Find where the given text appears and provide that cell's center as (X, Y) coordinate. 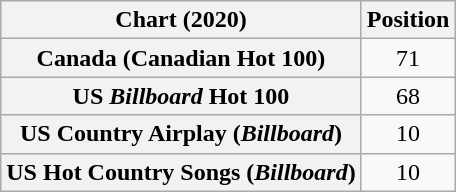
Chart (2020) (181, 20)
71 (408, 58)
US Billboard Hot 100 (181, 96)
Position (408, 20)
Canada (Canadian Hot 100) (181, 58)
68 (408, 96)
US Hot Country Songs (Billboard) (181, 172)
US Country Airplay (Billboard) (181, 134)
